Identify which cell holds the provided text, then report its (x, y) central coordinate. 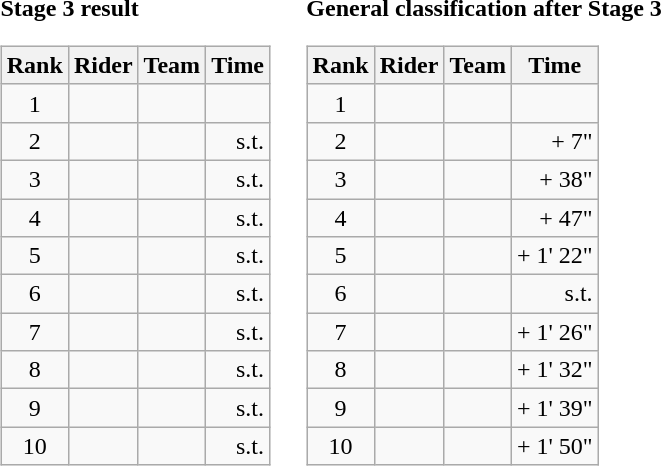
+ 1' 50" (554, 446)
+ 47" (554, 217)
+ 7" (554, 141)
+ 1' 32" (554, 370)
+ 1' 26" (554, 332)
+ 1' 39" (554, 408)
+ 1' 22" (554, 256)
+ 38" (554, 179)
